Provide the [x, y] coordinate of the cell's center where the given text is located.  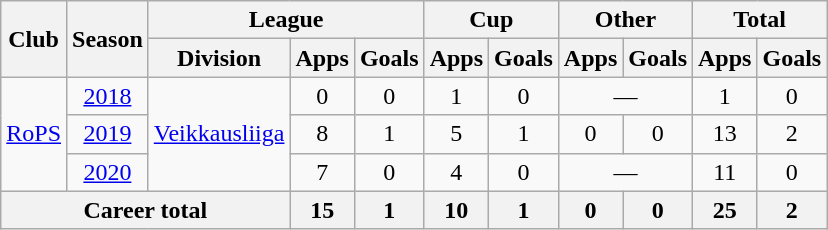
5 [456, 134]
15 [322, 210]
Cup [491, 20]
League [286, 20]
8 [322, 134]
2019 [108, 134]
13 [725, 134]
25 [725, 210]
2018 [108, 96]
Other [625, 20]
Total [760, 20]
2020 [108, 172]
4 [456, 172]
RoPS [34, 134]
10 [456, 210]
7 [322, 172]
11 [725, 172]
Veikkausliiga [219, 134]
Season [108, 39]
Division [219, 58]
Career total [146, 210]
Club [34, 39]
